Detect which cell encompasses the target text, then output its [x, y] center coordinate. 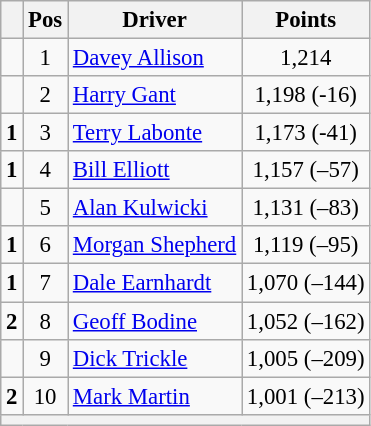
1,157 (–57) [306, 170]
Driver [155, 20]
Mark Martin [155, 396]
Terry Labonte [155, 133]
7 [46, 283]
8 [46, 321]
1,214 [306, 58]
1,173 (-41) [306, 133]
Harry Gant [155, 95]
3 [46, 133]
1,005 (–209) [306, 358]
Morgan Shepherd [155, 245]
9 [46, 358]
10 [46, 396]
Points [306, 20]
6 [46, 245]
Alan Kulwicki [155, 208]
Pos [46, 20]
1,119 (–95) [306, 245]
Dale Earnhardt [155, 283]
4 [46, 170]
1,198 (-16) [306, 95]
1,131 (–83) [306, 208]
Bill Elliott [155, 170]
1,070 (–144) [306, 283]
1,001 (–213) [306, 396]
Davey Allison [155, 58]
1,052 (–162) [306, 321]
Geoff Bodine [155, 321]
5 [46, 208]
Dick Trickle [155, 358]
